Return [x, y] of the center of cell containing provided text 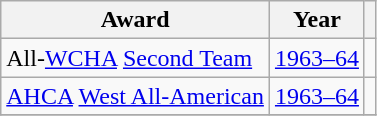
AHCA West All-American [136, 96]
All-WCHA Second Team [136, 58]
Year [316, 20]
Award [136, 20]
